Output the [x, y] coordinate of the center of the cell containing the given text.  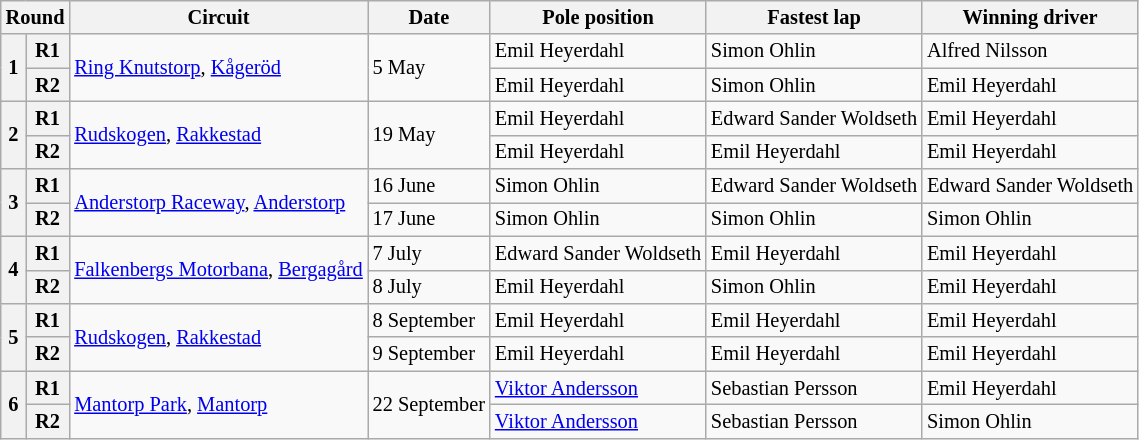
Ring Knutstorp, Kågeröd [218, 68]
Date [429, 17]
5 [14, 336]
6 [14, 404]
9 September [429, 354]
7 July [429, 253]
5 May [429, 68]
Circuit [218, 17]
17 June [429, 219]
16 June [429, 186]
3 [14, 202]
4 [14, 270]
Alfred Nilsson [1030, 51]
Anderstorp Raceway, Anderstorp [218, 202]
Falkenbergs Motorbana, Bergagård [218, 270]
1 [14, 68]
Pole position [598, 17]
8 July [429, 287]
2 [14, 134]
Mantorp Park, Mantorp [218, 404]
Round [36, 17]
22 September [429, 404]
8 September [429, 320]
Fastest lap [814, 17]
19 May [429, 134]
Winning driver [1030, 17]
